Locate the cell with the specified text and output its [X, Y] center coordinate. 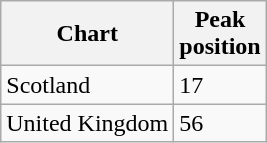
Peakposition [220, 34]
United Kingdom [88, 123]
Scotland [88, 85]
56 [220, 123]
Chart [88, 34]
17 [220, 85]
